Detect which cell encompasses the target text, then output its (x, y) center coordinate. 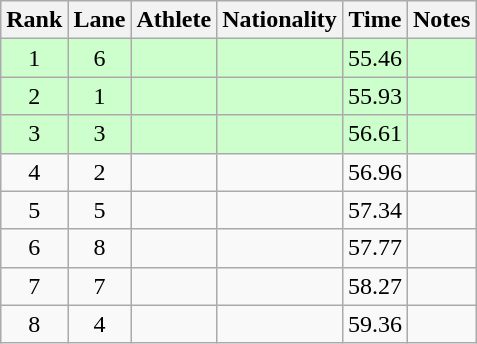
56.96 (374, 172)
Notes (441, 20)
56.61 (374, 134)
57.34 (374, 210)
57.77 (374, 248)
55.46 (374, 58)
Nationality (280, 20)
Lane (100, 20)
55.93 (374, 96)
Time (374, 20)
58.27 (374, 286)
Rank (34, 20)
Athlete (174, 20)
59.36 (374, 324)
